Scan for the cell matching the given text and deliver its (x, y) coordinate at center. 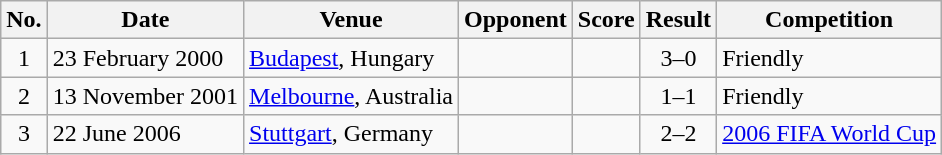
2–2 (678, 134)
Stuttgart, Germany (352, 134)
Venue (352, 20)
Opponent (516, 20)
1–1 (678, 96)
1 (24, 58)
Date (145, 20)
22 June 2006 (145, 134)
Result (678, 20)
2 (24, 96)
Competition (830, 20)
No. (24, 20)
Melbourne, Australia (352, 96)
3 (24, 134)
2006 FIFA World Cup (830, 134)
13 November 2001 (145, 96)
Score (606, 20)
3–0 (678, 58)
Budapest, Hungary (352, 58)
23 February 2000 (145, 58)
